Capture the cell that displays the provided text and extract its (x, y) central coordinate. 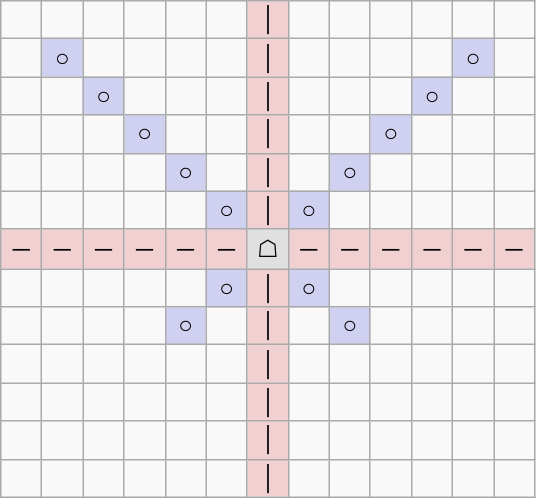
☖ (268, 249)
